Search for the cell housing the specified text and yield its (X, Y) center coordinate. 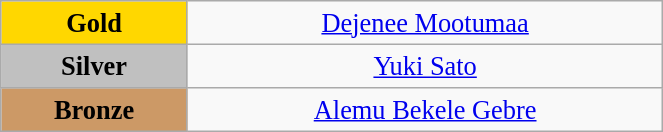
Alemu Bekele Gebre (424, 109)
Gold (94, 22)
Bronze (94, 109)
Yuki Sato (424, 66)
Dejenee Mootumaa (424, 22)
Silver (94, 66)
